Capture the cell that displays the provided text and extract its [x, y] central coordinate. 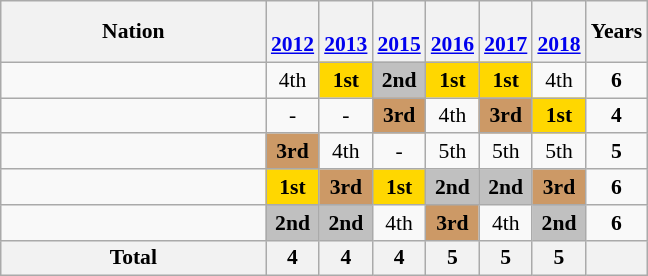
Total [134, 258]
2012 [292, 32]
2016 [452, 32]
2013 [346, 32]
2018 [558, 32]
Years [617, 32]
2015 [398, 32]
Nation [134, 32]
2017 [506, 32]
